Locate the cell with the specified text and output its [X, Y] center coordinate. 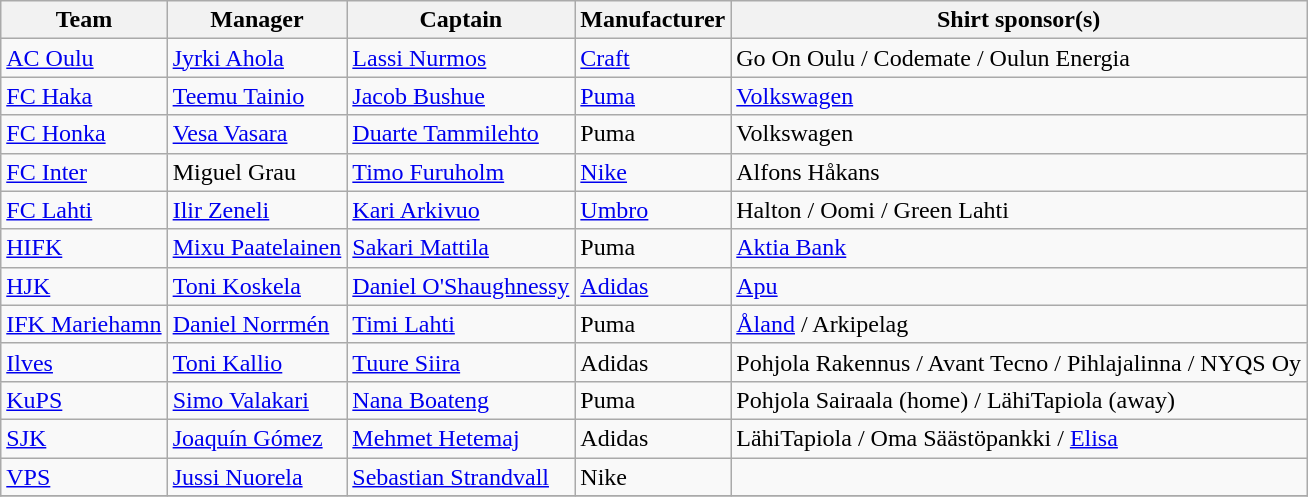
Miguel Grau [257, 172]
IFK Mariehamn [84, 324]
SJK [84, 438]
Toni Koskela [257, 286]
AC Oulu [84, 58]
Ilves [84, 362]
Team [84, 20]
Timo Furuholm [461, 172]
Captain [461, 20]
Teemu Tainio [257, 96]
Åland / Arkipelag [1019, 324]
Sebastian Strandvall [461, 477]
Lassi Nurmos [461, 58]
Toni Kallio [257, 362]
Nana Boateng [461, 400]
Kari Arkivuo [461, 210]
Timi Lahti [461, 324]
Jussi Nuorela [257, 477]
Tuure Siira [461, 362]
Simo Valakari [257, 400]
Ilir Zeneli [257, 210]
Manager [257, 20]
FC Haka [84, 96]
FC Lahti [84, 210]
Vesa Vasara [257, 134]
Craft [653, 58]
Pohjola Sairaala (home) / LähiTapiola (away) [1019, 400]
LähiTapiola / Oma Säästöpankki / Elisa [1019, 438]
Umbro [653, 210]
FC Honka [84, 134]
Alfons Håkans [1019, 172]
Daniel O'Shaughnessy [461, 286]
FC Inter [84, 172]
HIFK [84, 248]
Manufacturer [653, 20]
Joaquín Gómez [257, 438]
Duarte Tammilehto [461, 134]
Aktia Bank [1019, 248]
Sakari Mattila [461, 248]
Go On Oulu / Codemate / Oulun Energia [1019, 58]
Jacob Bushue [461, 96]
KuPS [84, 400]
Mehmet Hetemaj [461, 438]
Daniel Norrmén [257, 324]
VPS [84, 477]
Jyrki Ahola [257, 58]
HJK [84, 286]
Shirt sponsor(s) [1019, 20]
Pohjola Rakennus / Avant Tecno / Pihlajalinna / NYQS Oy [1019, 362]
Halton / Oomi / Green Lahti [1019, 210]
Mixu Paatelainen [257, 248]
Apu [1019, 286]
